Search for the cell housing the specified text and yield its (X, Y) center coordinate. 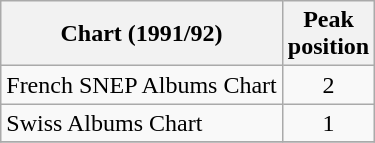
French SNEP Albums Chart (142, 85)
Swiss Albums Chart (142, 123)
Chart (1991/92) (142, 34)
2 (328, 85)
1 (328, 123)
Peakposition (328, 34)
